Capture the cell that displays the provided text and extract its [X, Y] central coordinate. 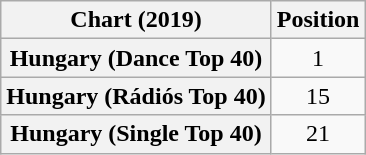
Chart (2019) [136, 20]
1 [318, 58]
21 [318, 134]
Hungary (Rádiós Top 40) [136, 96]
Position [318, 20]
Hungary (Single Top 40) [136, 134]
Hungary (Dance Top 40) [136, 58]
15 [318, 96]
